Search for the cell housing the specified text and yield its [X, Y] center coordinate. 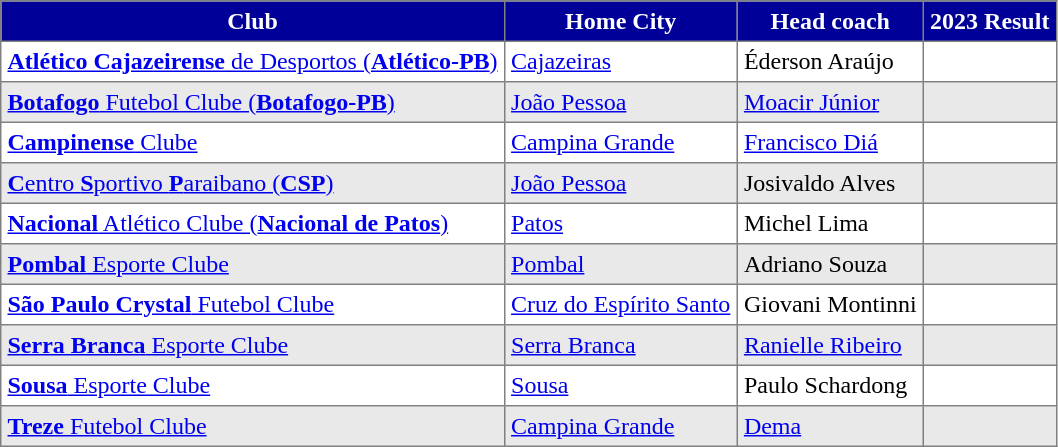
Centro Sportivo Paraibano (CSP) [253, 183]
Moacir Júnior [830, 102]
Éderson Araújo [830, 61]
Treze Futebol Clube [253, 426]
São Paulo Crystal Futebol Clube [253, 304]
Head coach [830, 21]
Club [253, 21]
Cajazeiras [620, 61]
Serra Branca [620, 345]
Pombal [620, 264]
Dema [830, 426]
Serra Branca Esporte Clube [253, 345]
Francisco Diá [830, 142]
Atlético Cajazeirense de Desportos (Atlético-PB) [253, 61]
Home City [620, 21]
Ranielle Ribeiro [830, 345]
Giovani Montinni [830, 304]
Sousa Esporte Clube [253, 385]
Pombal Esporte Clube [253, 264]
Patos [620, 223]
Adriano Souza [830, 264]
Nacional Atlético Clube (Nacional de Patos) [253, 223]
2023 Result [990, 21]
Sousa [620, 385]
Campinense Clube [253, 142]
Michel Lima [830, 223]
Botafogo Futebol Clube (Botafogo-PB) [253, 102]
Cruz do Espírito Santo [620, 304]
Paulo Schardong [830, 385]
Josivaldo Alves [830, 183]
